Scan for the cell matching the given text and deliver its (X, Y) coordinate at center. 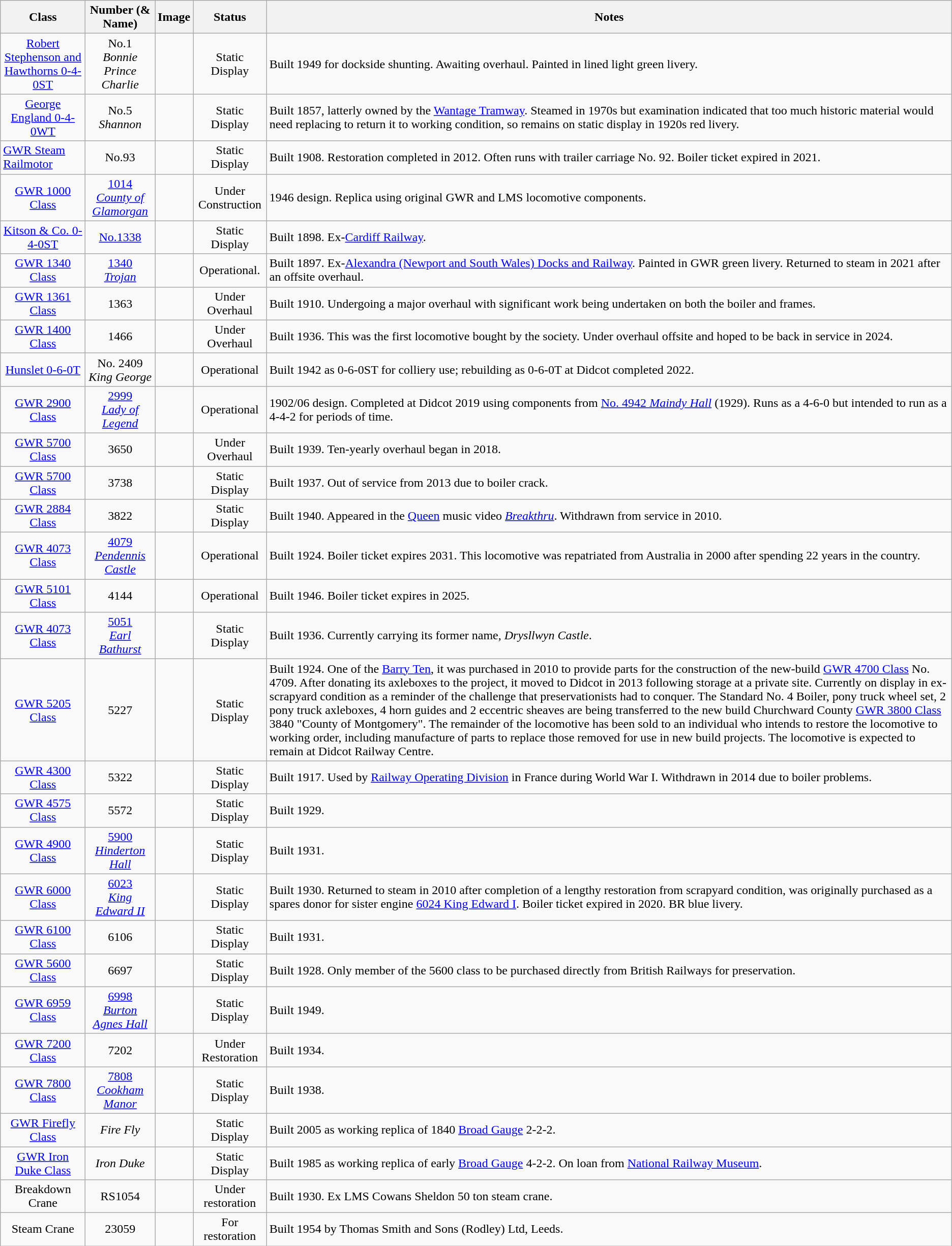
1946 design. Replica using original GWR and LMS locomotive components. (609, 197)
Kitson & Co. 0-4-0ST (43, 237)
3650 (120, 450)
1363 (120, 303)
Operational. (230, 271)
Built 1942 as 0-6-0ST for colliery use; rebuilding as 0-6-0T at Didcot completed 2022. (609, 369)
GWR 6000 Class (43, 897)
7202 (120, 1050)
GWR 5600 Class (43, 970)
GWR 6100 Class (43, 937)
Built 1929. (609, 811)
Iron Duke (120, 1163)
Built 1954 by Thomas Smith and Sons (Rodley) Ltd, Leeds. (609, 1230)
Built 1940. Appeared in the Queen music video Breakthru. Withdrawn from service in 2010. (609, 516)
Built 1939. Ten-yearly overhaul began in 2018. (609, 450)
6106 (120, 937)
GWR 7800 Class (43, 1090)
Built 1934. (609, 1050)
Under Restoration (230, 1050)
Built 1928. Only member of the 5600 class to be purchased directly from British Railways for preservation. (609, 970)
No.93 (120, 158)
Built 1924. Boiler ticket expires 2031. This locomotive was repatriated from Australia in 2000 after spending 22 years in the country. (609, 556)
Built 1946. Boiler ticket expires in 2025. (609, 596)
No.5 Shannon (120, 117)
Built 1936. Currently carrying its former name, Drysllwyn Castle. (609, 636)
GWR 1400 Class (43, 337)
Built 1938. (609, 1090)
3738 (120, 482)
Status (230, 17)
5900Hinderton Hall (120, 850)
Built 1936. This was the first locomotive bought by the society. Under overhaul offsite and hoped to be back in service in 2024. (609, 337)
Image (174, 17)
GWR 1340 Class (43, 271)
Steam Crane (43, 1230)
5322 (120, 777)
Robert Stephenson and Hawthorns 0-4-0ST (43, 64)
Built 2005 as working replica of 1840 Broad Gauge 2-2-2. (609, 1130)
GWR 4900 Class (43, 850)
GWR 4300 Class (43, 777)
Built 1985 as working replica of early Broad Gauge 4-2-2. On loan from National Railway Museum. (609, 1163)
Built 1908. Restoration completed in 2012. Often runs with trailer carriage No. 92. Boiler ticket expired in 2021. (609, 158)
5572 (120, 811)
Hunslet 0-6-0T (43, 369)
4079Pendennis Castle (120, 556)
7808Cookham Manor (120, 1090)
No. 2409King George (120, 369)
4144 (120, 596)
Class (43, 17)
No.1Bonnie Prince Charlie (120, 64)
GWR 7200 Class (43, 1050)
Built 1930. Ex LMS Cowans Sheldon 50 ton steam crane. (609, 1196)
GWR 1361 Class (43, 303)
1340Trojan (120, 271)
3822 (120, 516)
1014County of Glamorgan (120, 197)
George England 0-4-0WT (43, 117)
Built 1910. Undergoing a major overhaul with significant work being undertaken on both the boiler and frames. (609, 303)
23059 (120, 1230)
Number (& Name) (120, 17)
Built 1898. Ex-Cardiff Railway. (609, 237)
RS1054 (120, 1196)
Built 1937. Out of service from 2013 due to boiler crack. (609, 482)
GWR Firefly Class (43, 1130)
For restoration (230, 1230)
Built 1949. (609, 1010)
GWR 5205 Class (43, 710)
6998Burton Agnes Hall (120, 1010)
6697 (120, 970)
Notes (609, 17)
GWR 4575 Class (43, 811)
2999Lady of Legend (120, 409)
Fire Fly (120, 1130)
No.1338 (120, 237)
GWR Iron Duke Class (43, 1163)
GWR Steam Railmotor (43, 158)
GWR 2900 Class (43, 409)
GWR 2884 Class (43, 516)
Built 1917. Used by Railway Operating Division in France during World War I. Withdrawn in 2014 due to boiler problems. (609, 777)
Under Construction (230, 197)
Breakdown Crane (43, 1196)
GWR 5101 Class (43, 596)
Built 1949 for dockside shunting. Awaiting overhaul. Painted in lined light green livery. (609, 64)
GWR 1000 Class (43, 197)
GWR 6959 Class (43, 1010)
Under restoration (230, 1196)
6023King Edward II (120, 897)
5051Earl Bathurst (120, 636)
1466 (120, 337)
5227 (120, 710)
